From the cell containing the given text, extract its center point as [x, y] coordinate. 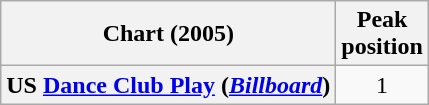
1 [382, 85]
Chart (2005) [168, 34]
US Dance Club Play (Billboard) [168, 85]
Peakposition [382, 34]
